For the text-containing cell, return its midpoint in (X, Y) coordinate format. 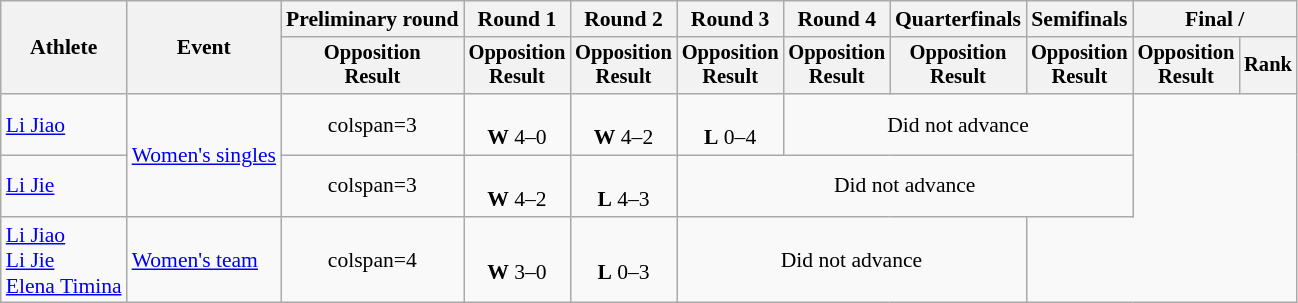
L 4–3 (624, 186)
Round 2 (624, 19)
Women's singles (204, 155)
Round 3 (730, 19)
Semifinals (1080, 19)
Round 1 (518, 19)
Round 4 (836, 19)
Athlete (64, 48)
Event (204, 48)
Li Jiao (64, 124)
Li Jie (64, 186)
Quarterfinals (958, 19)
Rank (1268, 66)
Preliminary round (372, 19)
Final / (1215, 19)
L 0–4 (730, 124)
W 4–0 (518, 124)
